For the text-containing cell, return its midpoint in (x, y) coordinate format. 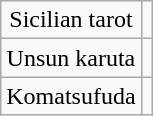
Unsun karuta (71, 58)
Sicilian tarot (71, 20)
Komatsufuda (71, 96)
